Provide the [x, y] coordinate of the cell's center where the given text is located.  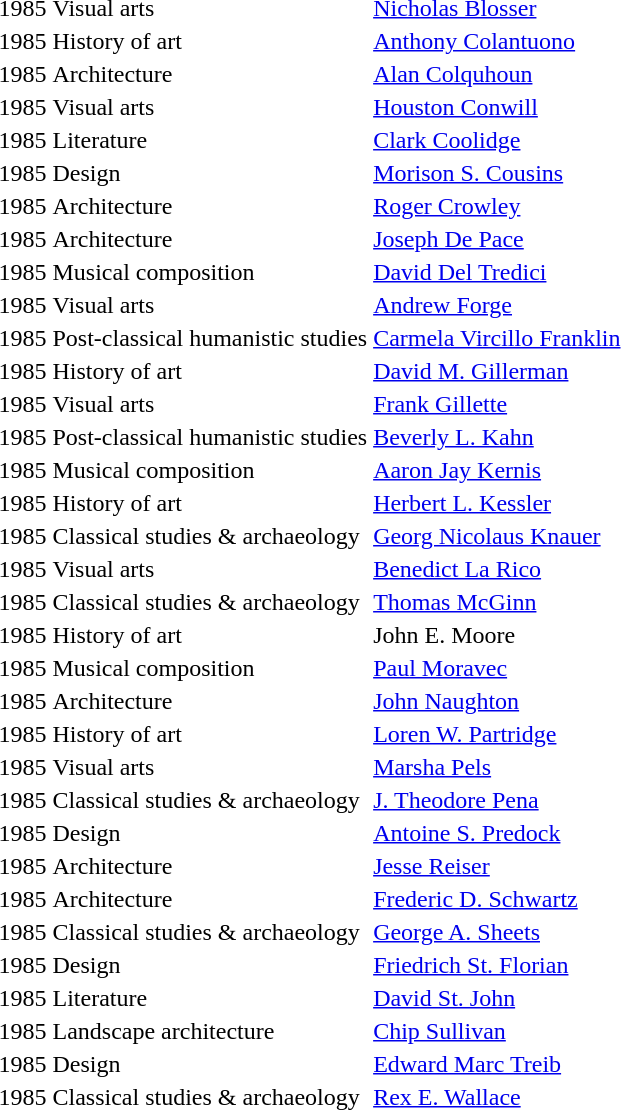
Landscape architecture [210, 1031]
